Return the (x, y) coordinate for the center point of the cell that contains the specified text.  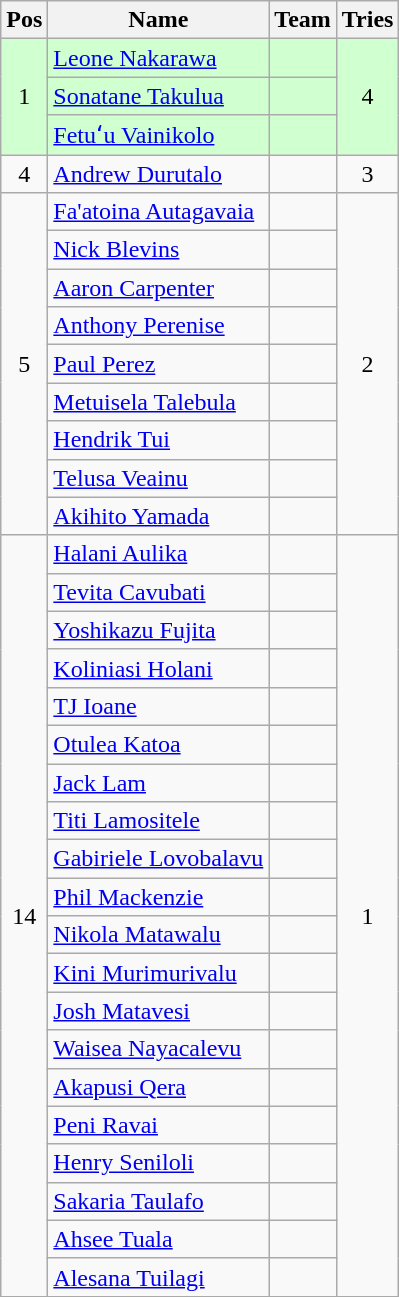
Pos (24, 20)
Sonatane Takulua (158, 96)
Team (303, 20)
Fa'atoina Autagavaia (158, 212)
Sakaria Taulafo (158, 1201)
2 (368, 364)
Nikola Matawalu (158, 935)
Paul Perez (158, 364)
5 (24, 364)
Telusa Veainu (158, 478)
Yoshikazu Fujita (158, 630)
Alesana Tuilagi (158, 1277)
Name (158, 20)
Aaron Carpenter (158, 288)
Henry Seniloli (158, 1163)
Anthony Perenise (158, 326)
Gabiriele Lovobalavu (158, 859)
Metuisela Talebula (158, 402)
Ahsee Tuala (158, 1239)
Akapusi Qera (158, 1087)
Kini Murimurivalu (158, 973)
14 (24, 916)
Peni Ravai (158, 1125)
Leone Nakarawa (158, 58)
Nick Blevins (158, 250)
Waisea Nayacalevu (158, 1049)
Tevita Cavubati (158, 592)
Halani Aulika (158, 554)
Jack Lam (158, 783)
Phil Mackenzie (158, 897)
Andrew Durutalo (158, 173)
Titi Lamositele (158, 821)
Hendrik Tui (158, 440)
Koliniasi Holani (158, 668)
Fetuʻu Vainikolo (158, 135)
Tries (368, 20)
Otulea Katoa (158, 744)
3 (368, 173)
Akihito Yamada (158, 516)
Josh Matavesi (158, 1011)
TJ Ioane (158, 706)
